Pinpoint the cell where the given text exists, returning its [X, Y] midpoint coordinate. 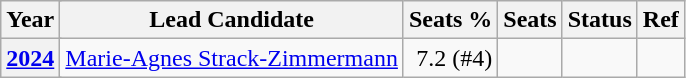
Lead Candidate [232, 20]
Marie-Agnes Strack-Zimmermann [232, 58]
Seats [530, 20]
Year [30, 20]
Seats % [450, 20]
2024 [30, 58]
Ref [660, 20]
7.2 (#4) [450, 58]
Status [600, 20]
